Pinpoint the cell where the given text exists, returning its (X, Y) midpoint coordinate. 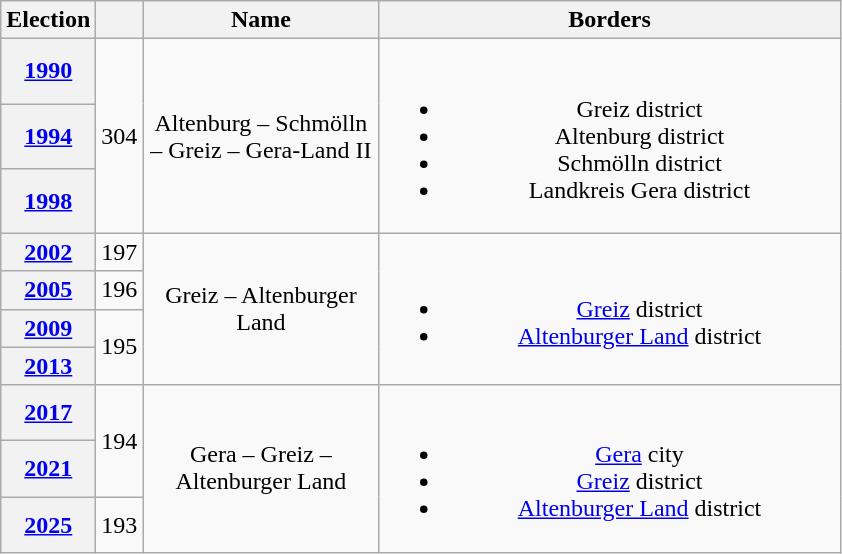
304 (120, 136)
Greiz districtAltenburg districtSchmölln districtLandkreis Gera district (610, 136)
Greiz districtAltenburger Land district (610, 309)
Name (261, 20)
2002 (48, 252)
2017 (48, 413)
Borders (610, 20)
Altenburg – Schmölln – Greiz – Gera-Land II (261, 136)
Greiz – Altenburger Land (261, 309)
2013 (48, 366)
Gera – Greiz – Altenburger Land (261, 468)
1994 (48, 136)
2009 (48, 328)
2025 (48, 524)
Gera cityGreiz districtAltenburger Land district (610, 468)
1990 (48, 72)
Election (48, 20)
197 (120, 252)
2021 (48, 469)
195 (120, 347)
1998 (48, 200)
194 (120, 440)
193 (120, 524)
196 (120, 290)
2005 (48, 290)
